Pinpoint the cell where the given text exists, returning its (x, y) midpoint coordinate. 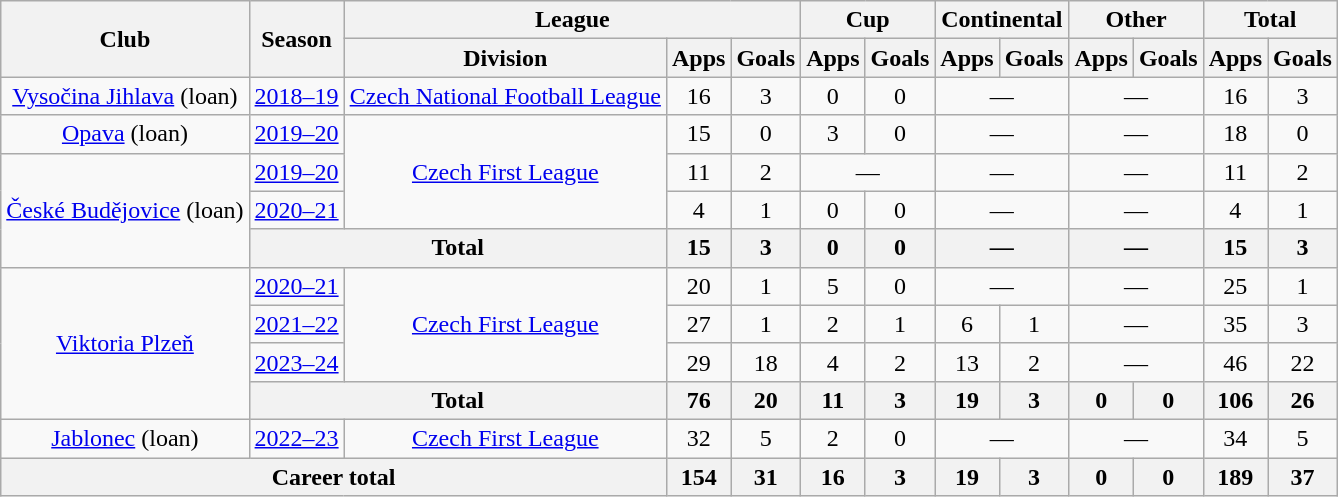
Career total (334, 477)
Season (296, 39)
Other (1136, 20)
29 (698, 362)
2022–23 (296, 438)
189 (1235, 477)
76 (698, 400)
6 (967, 324)
46 (1235, 362)
České Budějovice (loan) (125, 210)
Cup (868, 20)
34 (1235, 438)
Jablonec (loan) (125, 438)
2018–19 (296, 96)
2021–22 (296, 324)
25 (1235, 286)
32 (698, 438)
35 (1235, 324)
Continental (1002, 20)
106 (1235, 400)
Czech National Football League (505, 96)
27 (698, 324)
154 (698, 477)
37 (1303, 477)
22 (1303, 362)
Vysočina Jihlava (loan) (125, 96)
13 (967, 362)
Division (505, 58)
2023–24 (296, 362)
26 (1303, 400)
Club (125, 39)
League (572, 20)
31 (766, 477)
Opava (loan) (125, 134)
Viktoria Plzeň (125, 343)
